Detect which cell encompasses the target text, then output its [X, Y] center coordinate. 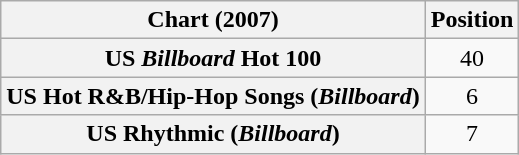
US Billboard Hot 100 [213, 58]
40 [472, 58]
7 [472, 134]
Position [472, 20]
US Rhythmic (Billboard) [213, 134]
6 [472, 96]
Chart (2007) [213, 20]
US Hot R&B/Hip-Hop Songs (Billboard) [213, 96]
